From the cell containing the given text, extract its center point as [X, Y] coordinate. 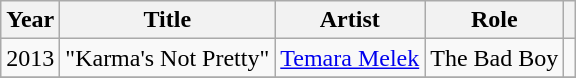
Title [168, 20]
Temara Melek [350, 58]
Role [494, 20]
Year [30, 20]
The Bad Boy [494, 58]
"Karma's Not Pretty" [168, 58]
2013 [30, 58]
Artist [350, 20]
